For the text-containing cell, return its midpoint in (X, Y) coordinate format. 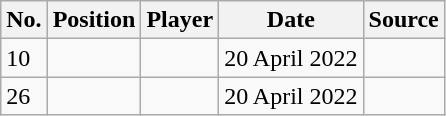
26 (24, 96)
10 (24, 58)
Source (404, 20)
Player (180, 20)
Position (94, 20)
Date (291, 20)
No. (24, 20)
